Return (x, y) of the center of cell containing provided text 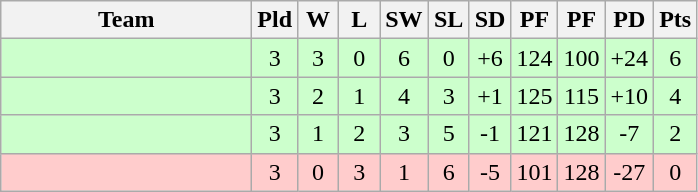
125 (534, 96)
101 (534, 172)
-5 (490, 172)
+1 (490, 96)
-1 (490, 134)
+6 (490, 58)
SL (448, 20)
Team (126, 20)
Pts (676, 20)
-27 (630, 172)
W (318, 20)
-7 (630, 134)
121 (534, 134)
+24 (630, 58)
100 (582, 58)
Pld (275, 20)
115 (582, 96)
SD (490, 20)
5 (448, 134)
124 (534, 58)
+10 (630, 96)
SW (404, 20)
L (360, 20)
PD (630, 20)
